Determine the (x, y) coordinate at the center of the cell enclosing the given text.  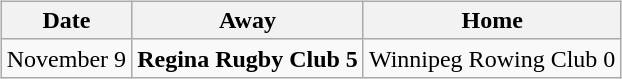
Home (492, 20)
Regina Rugby Club 5 (248, 58)
Date (66, 20)
Winnipeg Rowing Club 0 (492, 58)
November 9 (66, 58)
Away (248, 20)
